Pinpoint the cell where the given text exists, returning its (x, y) midpoint coordinate. 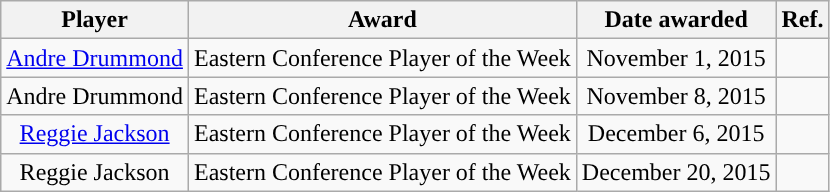
Ref. (802, 20)
December 20, 2015 (676, 172)
Award (382, 20)
December 6, 2015 (676, 134)
November 8, 2015 (676, 96)
Player (95, 20)
November 1, 2015 (676, 58)
Date awarded (676, 20)
